Capture the cell that displays the provided text and extract its [X, Y] central coordinate. 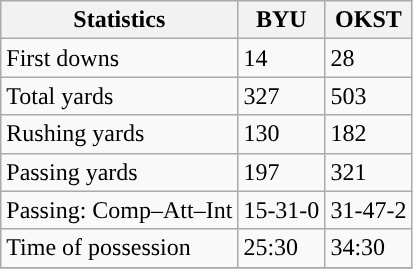
130 [282, 134]
Passing yards [120, 172]
31-47-2 [368, 210]
Statistics [120, 20]
BYU [282, 20]
Passing: Comp–Att–Int [120, 210]
182 [368, 134]
Total yards [120, 96]
First downs [120, 58]
28 [368, 58]
503 [368, 96]
Time of possession [120, 248]
Rushing yards [120, 134]
34:30 [368, 248]
14 [282, 58]
197 [282, 172]
15-31-0 [282, 210]
321 [368, 172]
327 [282, 96]
OKST [368, 20]
25:30 [282, 248]
